Determine the (x, y) coordinate at the center of the cell enclosing the given text.  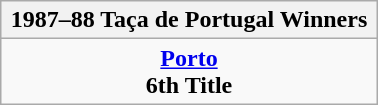
1987–88 Taça de Portugal Winners (189, 20)
Porto6th Title (189, 72)
